Return the [x, y] coordinate for the center point of the cell that contains the specified text.  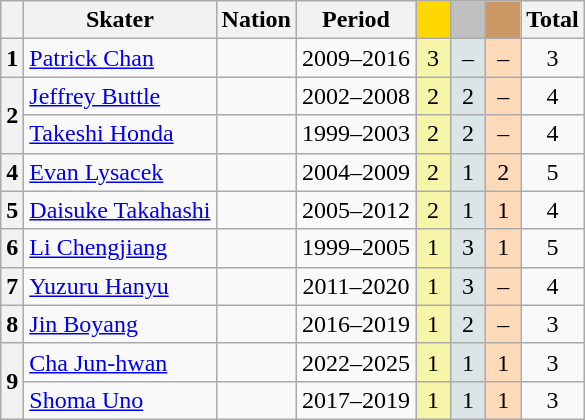
2005–2012 [356, 210]
Shoma Uno [120, 400]
Period [356, 20]
2011–2020 [356, 286]
2004–2009 [356, 172]
Li Chengjiang [120, 248]
Skater [120, 20]
7 [12, 286]
1999–2003 [356, 134]
Takeshi Honda [120, 134]
2016–2019 [356, 324]
Jin Boyang [120, 324]
2017–2019 [356, 400]
Nation [256, 20]
Patrick Chan [120, 58]
6 [12, 248]
2002–2008 [356, 96]
9 [12, 381]
8 [12, 324]
Jeffrey Buttle [120, 96]
Total [553, 20]
Evan Lysacek [120, 172]
Daisuke Takahashi [120, 210]
Cha Jun-hwan [120, 362]
2022–2025 [356, 362]
Yuzuru Hanyu [120, 286]
2009–2016 [356, 58]
1999–2005 [356, 248]
